Determine the [X, Y] coordinate at the center of the cell enclosing the given text.  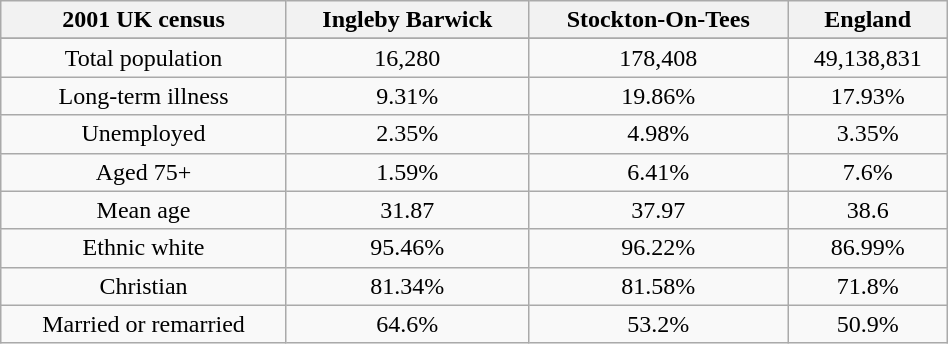
Married or remarried [144, 324]
16,280 [407, 58]
81.34% [407, 286]
81.58% [658, 286]
Aged 75+ [144, 172]
Ingleby Barwick [407, 20]
64.6% [407, 324]
71.8% [868, 286]
3.35% [868, 134]
Mean age [144, 210]
95.46% [407, 248]
Total population [144, 58]
86.99% [868, 248]
50.9% [868, 324]
53.2% [658, 324]
49,138,831 [868, 58]
Long-term illness [144, 96]
178,408 [658, 58]
37.97 [658, 210]
19.86% [658, 96]
7.6% [868, 172]
2001 UK census [144, 20]
96.22% [658, 248]
Ethnic white [144, 248]
1.59% [407, 172]
6.41% [658, 172]
38.6 [868, 210]
17.93% [868, 96]
31.87 [407, 210]
Christian [144, 286]
2.35% [407, 134]
Stockton-On-Tees [658, 20]
9.31% [407, 96]
England [868, 20]
4.98% [658, 134]
Unemployed [144, 134]
